Locate the cell with the specified text and output its [x, y] center coordinate. 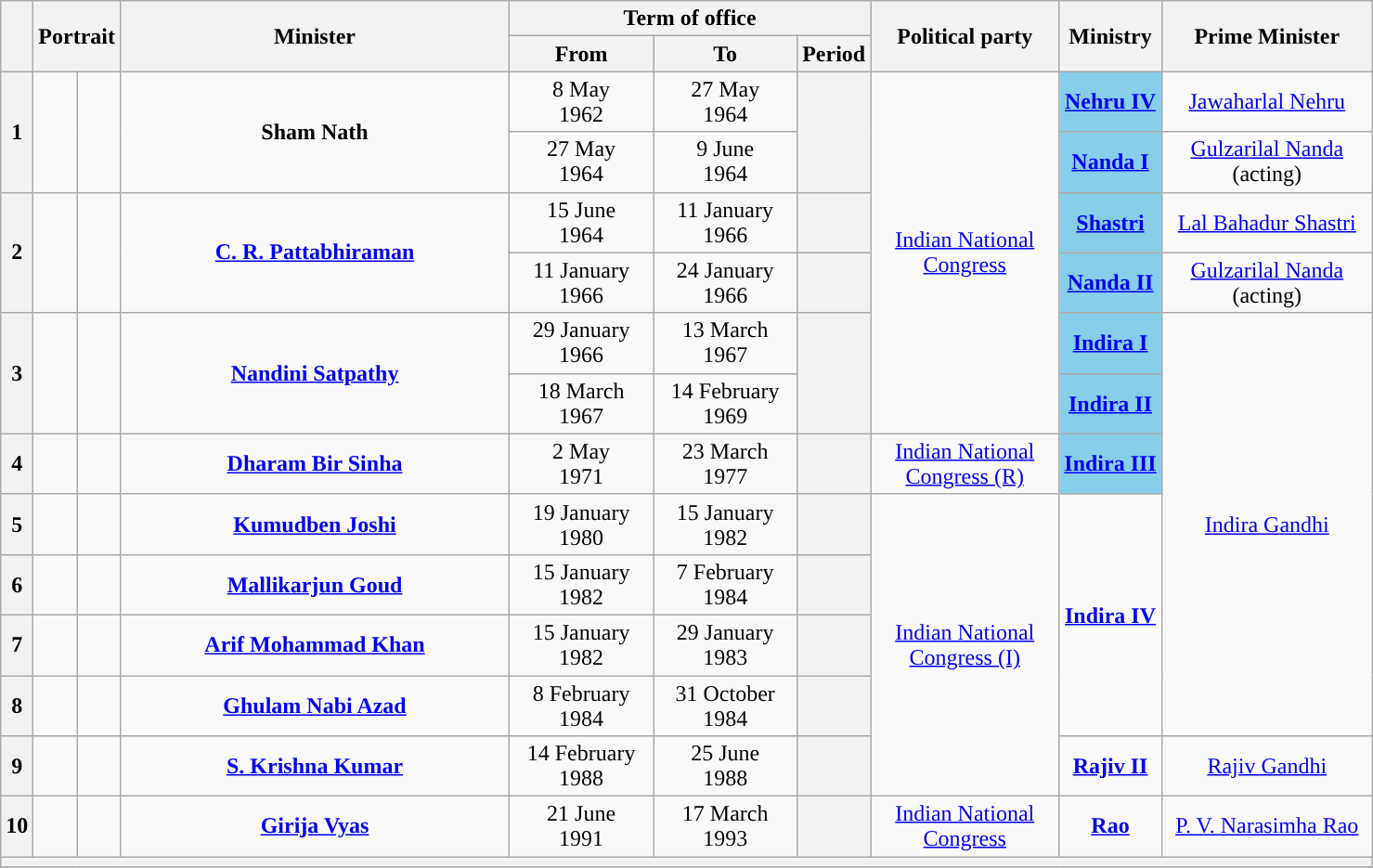
2 [17, 253]
7 [17, 644]
24 January1966 [726, 282]
13 March1967 [726, 343]
Indira I [1110, 343]
Indira IV [1110, 615]
Ghulam Nabi Azad [314, 706]
From [581, 54]
Indian National Congress (R) [965, 464]
1 [17, 132]
Lal Bahadur Shastri [1266, 223]
Indira II [1110, 403]
Arif Mohammad Khan [314, 644]
Mallikarjun Goud [314, 585]
29 January1966 [581, 343]
25 June1988 [726, 767]
S. Krishna Kumar [314, 767]
8 [17, 706]
Dharam Bir Sinha [314, 464]
9 June1964 [726, 162]
7 February1984 [726, 585]
Ministry [1110, 36]
Indian National Congress (I) [965, 644]
5 [17, 524]
Nandini Satpathy [314, 373]
17 March1993 [726, 826]
Sham Nath [314, 132]
Portrait [77, 36]
18 March1967 [581, 403]
9 [17, 767]
Girija Vyas [314, 826]
10 [17, 826]
Rajiv II [1110, 767]
31 October1984 [726, 706]
14 February1969 [726, 403]
Political party [965, 36]
Nehru IV [1110, 102]
Rao [1110, 826]
Shastri [1110, 223]
14 February1988 [581, 767]
Indira III [1110, 464]
P. V. Narasimha Rao [1266, 826]
Prime Minister [1266, 36]
15 June1964 [581, 223]
23 March1977 [726, 464]
Nanda II [1110, 282]
4 [17, 464]
Period [834, 54]
Jawaharlal Nehru [1266, 102]
Term of office [691, 19]
8 February1984 [581, 706]
Indira Gandhi [1266, 524]
19 January1980 [581, 524]
To [726, 54]
3 [17, 373]
2 May1971 [581, 464]
8 May1962 [581, 102]
Rajiv Gandhi [1266, 767]
29 January1983 [726, 644]
21 June1991 [581, 826]
C. R. Pattabhiraman [314, 253]
6 [17, 585]
Kumudben Joshi [314, 524]
Minister [314, 36]
Nanda I [1110, 162]
